Output the (x, y) coordinate of the center of the cell containing the given text.  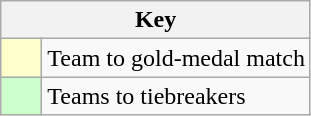
Team to gold-medal match (176, 58)
Teams to tiebreakers (176, 96)
Key (156, 20)
